Determine the [x, y] coordinate at the center of the cell enclosing the given text.  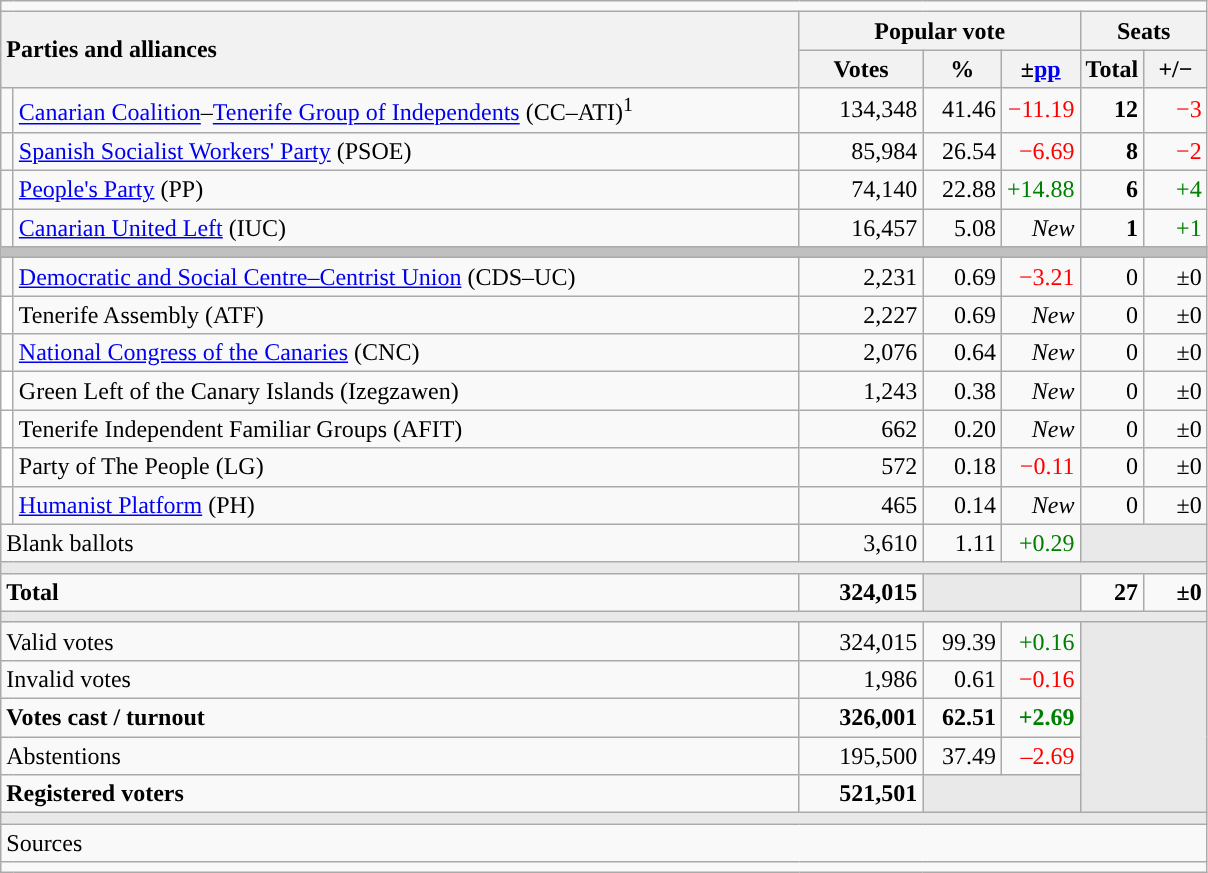
74,140 [861, 190]
2,231 [861, 277]
Spanish Socialist Workers' Party (PSOE) [406, 151]
1,986 [861, 679]
0.18 [962, 467]
Votes cast / turnout [400, 718]
16,457 [861, 228]
+0.29 [1040, 543]
−0.16 [1040, 679]
1,243 [861, 391]
−6.69 [1040, 151]
1.11 [962, 543]
Sources [604, 843]
62.51 [962, 718]
+4 [1176, 190]
41.46 [962, 110]
Parties and alliances [400, 50]
Canarian Coalition–Tenerife Group of Independents (CC–ATI)1 [406, 110]
Valid votes [400, 641]
26.54 [962, 151]
−3 [1176, 110]
−3.21 [1040, 277]
Votes [861, 69]
−11.19 [1040, 110]
−2 [1176, 151]
–2.69 [1040, 756]
Seats [1144, 31]
0.61 [962, 679]
465 [861, 505]
85,984 [861, 151]
521,501 [861, 794]
1 [1112, 228]
−0.11 [1040, 467]
Canarian United Left (IUC) [406, 228]
Party of The People (LG) [406, 467]
12 [1112, 110]
37.49 [962, 756]
+1 [1176, 228]
National Congress of the Canaries (CNC) [406, 353]
Blank ballots [400, 543]
Humanist Platform (PH) [406, 505]
572 [861, 467]
662 [861, 429]
+14.88 [1040, 190]
Green Left of the Canary Islands (Izegzawen) [406, 391]
Democratic and Social Centre–Centrist Union (CDS–UC) [406, 277]
0.14 [962, 505]
Registered voters [400, 794]
Tenerife Independent Familiar Groups (AFIT) [406, 429]
Tenerife Assembly (ATF) [406, 315]
8 [1112, 151]
3,610 [861, 543]
99.39 [962, 641]
+/− [1176, 69]
0.64 [962, 353]
27 [1112, 592]
±pp [1040, 69]
0.20 [962, 429]
6 [1112, 190]
2,227 [861, 315]
Popular vote [940, 31]
5.08 [962, 228]
195,500 [861, 756]
People's Party (PP) [406, 190]
% [962, 69]
0.38 [962, 391]
Invalid votes [400, 679]
326,001 [861, 718]
+0.16 [1040, 641]
2,076 [861, 353]
+2.69 [1040, 718]
22.88 [962, 190]
134,348 [861, 110]
Abstentions [400, 756]
